Scan for the cell matching the given text and deliver its [X, Y] coordinate at center. 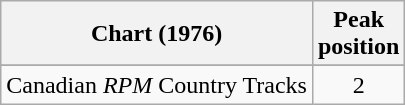
2 [358, 85]
Canadian RPM Country Tracks [157, 85]
Peakposition [358, 34]
Chart (1976) [157, 34]
